Locate the cell with the specified text and output its (x, y) center coordinate. 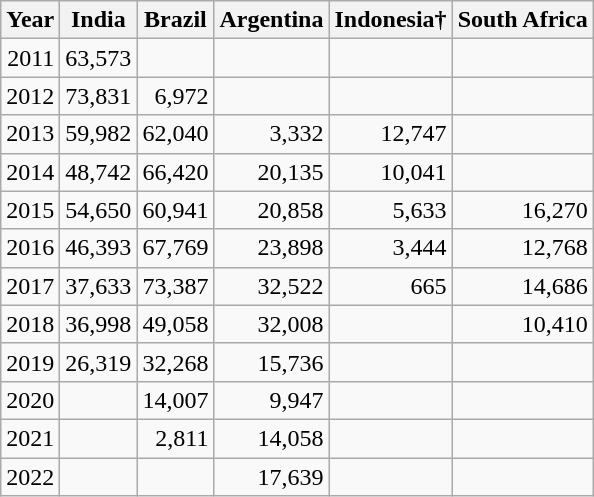
67,769 (176, 248)
10,410 (522, 324)
59,982 (98, 134)
23,898 (272, 248)
3,332 (272, 134)
49,058 (176, 324)
2012 (30, 96)
20,858 (272, 210)
32,008 (272, 324)
63,573 (98, 58)
54,650 (98, 210)
2011 (30, 58)
32,268 (176, 362)
66,420 (176, 172)
14,007 (176, 400)
17,639 (272, 477)
Brazil (176, 20)
73,387 (176, 286)
14,686 (522, 286)
12,747 (390, 134)
South Africa (522, 20)
36,998 (98, 324)
665 (390, 286)
2,811 (176, 438)
2018 (30, 324)
India (98, 20)
60,941 (176, 210)
14,058 (272, 438)
46,393 (98, 248)
10,041 (390, 172)
5,633 (390, 210)
2021 (30, 438)
15,736 (272, 362)
73,831 (98, 96)
2017 (30, 286)
2013 (30, 134)
32,522 (272, 286)
12,768 (522, 248)
2016 (30, 248)
62,040 (176, 134)
Indonesia† (390, 20)
3,444 (390, 248)
37,633 (98, 286)
20,135 (272, 172)
2022 (30, 477)
Year (30, 20)
16,270 (522, 210)
2020 (30, 400)
2019 (30, 362)
26,319 (98, 362)
2014 (30, 172)
9,947 (272, 400)
2015 (30, 210)
6,972 (176, 96)
48,742 (98, 172)
Argentina (272, 20)
